Determine the (x, y) coordinate at the center of the cell enclosing the given text.  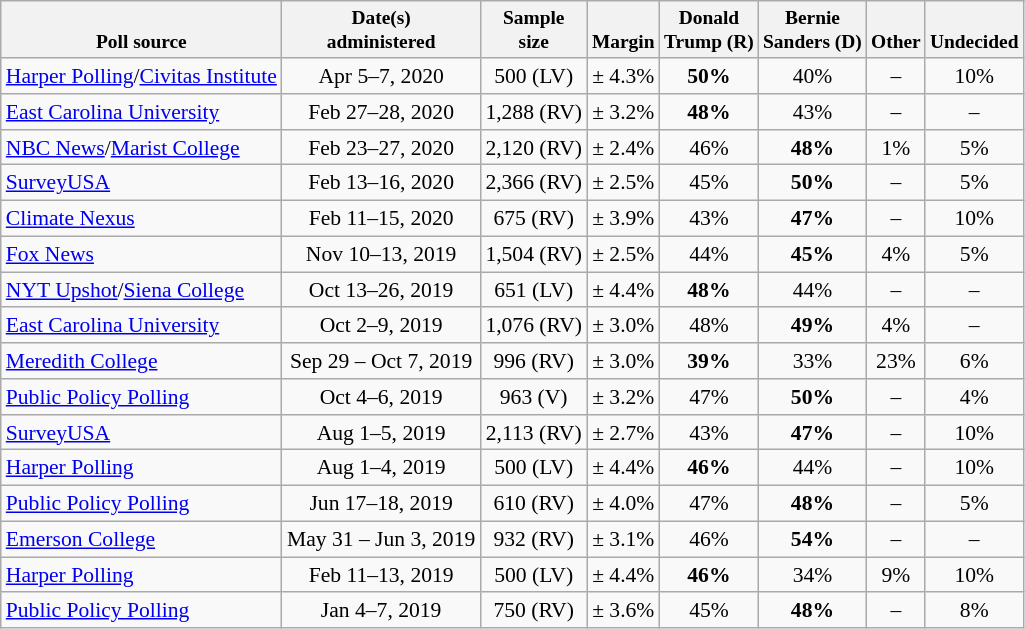
Climate Nexus (142, 219)
932 (RV) (534, 540)
34% (812, 575)
DonaldTrump (R) (708, 30)
Nov 10–13, 2019 (381, 254)
± 2.7% (623, 433)
9% (896, 575)
Oct 4–6, 2019 (381, 397)
750 (RV) (534, 611)
40% (812, 76)
49% (812, 326)
Feb 27–28, 2020 (381, 112)
651 (LV) (534, 290)
8% (974, 611)
1,288 (RV) (534, 112)
± 2.4% (623, 148)
2,120 (RV) (534, 148)
NBC News/Marist College (142, 148)
33% (812, 361)
Jun 17–18, 2019 (381, 504)
Meredith College (142, 361)
Oct 2–9, 2019 (381, 326)
1% (896, 148)
± 3.9% (623, 219)
Jan 4–7, 2019 (381, 611)
Oct 13–26, 2019 (381, 290)
Date(s)administered (381, 30)
± 3.1% (623, 540)
Feb 23–27, 2020 (381, 148)
Feb 13–16, 2020 (381, 183)
Aug 1–4, 2019 (381, 468)
6% (974, 361)
± 4.3% (623, 76)
963 (V) (534, 397)
Sep 29 – Oct 7, 2019 (381, 361)
Margin (623, 30)
Poll source (142, 30)
996 (RV) (534, 361)
± 4.0% (623, 504)
Feb 11–15, 2020 (381, 219)
± 3.6% (623, 611)
Undecided (974, 30)
May 31 – Jun 3, 2019 (381, 540)
610 (RV) (534, 504)
23% (896, 361)
Other (896, 30)
Apr 5–7, 2020 (381, 76)
NYT Upshot/Siena College (142, 290)
Feb 11–13, 2019 (381, 575)
675 (RV) (534, 219)
54% (812, 540)
2,366 (RV) (534, 183)
BernieSanders (D) (812, 30)
Harper Polling/Civitas Institute (142, 76)
1,076 (RV) (534, 326)
Samplesize (534, 30)
Aug 1–5, 2019 (381, 433)
39% (708, 361)
2,113 (RV) (534, 433)
1,504 (RV) (534, 254)
Fox News (142, 254)
Emerson College (142, 540)
